Scan for the cell matching the given text and deliver its (x, y) coordinate at center. 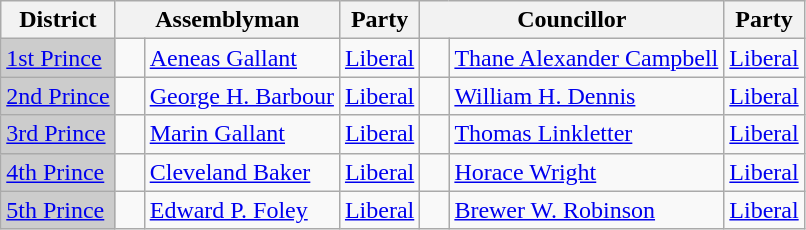
Horace Wright (586, 172)
Aeneas Gallant (242, 58)
Brewer W. Robinson (586, 210)
1st Prince (58, 58)
Thane Alexander Campbell (586, 58)
2nd Prince (58, 96)
District (58, 20)
Councillor (572, 20)
Cleveland Baker (242, 172)
William H. Dennis (586, 96)
4th Prince (58, 172)
Assemblyman (227, 20)
Edward P. Foley (242, 210)
5th Prince (58, 210)
Thomas Linkletter (586, 134)
Marin Gallant (242, 134)
3rd Prince (58, 134)
George H. Barbour (242, 96)
